Output the [x, y] coordinate of the center of the cell containing the given text.  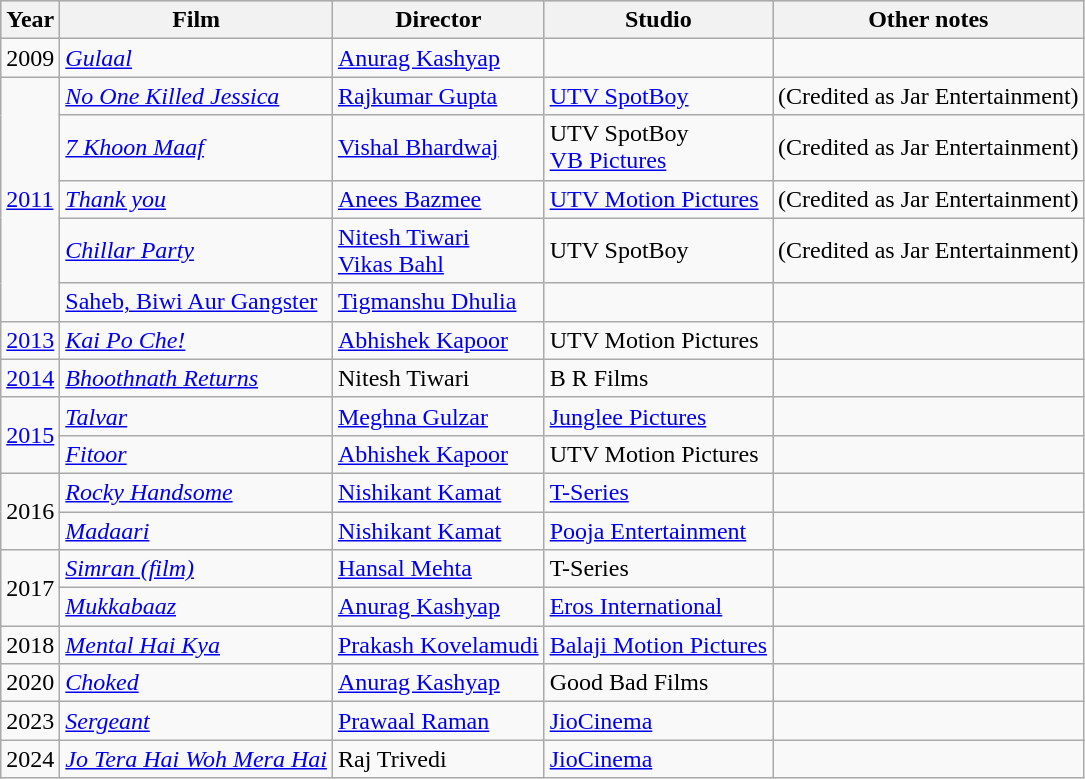
Meghna Gulzar [438, 416]
Other notes [928, 20]
Prawaal Raman [438, 721]
Saheb, Biwi Aur Gangster [196, 302]
Tigmanshu Dhulia [438, 302]
Fitoor [196, 454]
2017 [30, 588]
UTV SpotBoyVB Pictures [658, 148]
2011 [30, 199]
Eros International [658, 607]
Pooja Entertainment [658, 531]
Anees Bazmee [438, 199]
Film [196, 20]
Kai Po Che! [196, 340]
2009 [30, 58]
Prakash Kovelamudi [438, 645]
2024 [30, 759]
2014 [30, 378]
2018 [30, 645]
Junglee Pictures [658, 416]
Rocky Handsome [196, 492]
7 Khoon Maaf [196, 148]
Talvar [196, 416]
Good Bad Films [658, 683]
Director [438, 20]
2020 [30, 683]
Year [30, 20]
Chillar Party [196, 250]
Thank you [196, 199]
Sergeant [196, 721]
B R Films [658, 378]
No One Killed Jessica [196, 96]
Hansal Mehta [438, 569]
2013 [30, 340]
Jo Tera Hai Woh Mera Hai [196, 759]
Mukkabaaz [196, 607]
Choked [196, 683]
Gulaal [196, 58]
2023 [30, 721]
Simran (film) [196, 569]
Rajkumar Gupta [438, 96]
Vishal Bhardwaj [438, 148]
Studio [658, 20]
Mental Hai Kya [196, 645]
Madaari [196, 531]
Nitesh Tiwari [438, 378]
Balaji Motion Pictures [658, 645]
Bhoothnath Returns [196, 378]
Nitesh TiwariVikas Bahl [438, 250]
2016 [30, 511]
Raj Trivedi [438, 759]
2015 [30, 435]
